Find where the given text appears and provide that cell's center as (X, Y) coordinate. 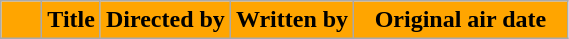
Directed by (165, 20)
Title (72, 20)
Written by (292, 20)
Original air date (461, 20)
